Return (X, Y) of the center of cell containing provided text 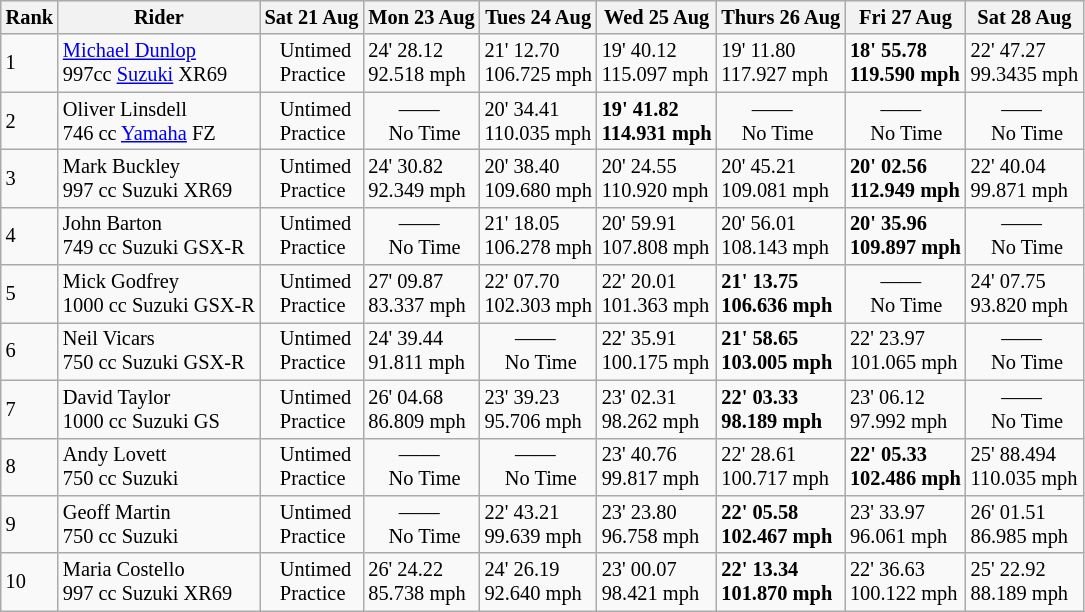
5 (30, 294)
6 (30, 351)
22' 13.34 101.870 mph (780, 582)
22' 43.21 99.639 mph (538, 524)
19' 11.80 117.927 mph (780, 63)
20' 45.21 109.081 mph (780, 178)
7 (30, 409)
Fri 27 Aug (906, 17)
Rider (159, 17)
20' 35.96 109.897 mph (906, 236)
Geoff Martin 750 cc Suzuki (159, 524)
20' 56.01 108.143 mph (780, 236)
John Barton 749 cc Suzuki GSX-R (159, 236)
22' 35.91 100.175 mph (657, 351)
22' 05.58 102.467 mph (780, 524)
Oliver Linsdell 746 cc Yamaha FZ (159, 121)
Michael Dunlop 997cc Suzuki XR69 (159, 63)
Wed 25 Aug (657, 17)
23' 00.07 98.421 mph (657, 582)
22' 03.33 98.189 mph (780, 409)
26' 01.51 86.985 mph (1024, 524)
Maria Costello 997 cc Suzuki XR69 (159, 582)
20' 34.41 110.035 mph (538, 121)
22' 47.27 99.3435 mph (1024, 63)
20' 38.40 109.680 mph (538, 178)
Thurs 26 Aug (780, 17)
22' 28.61 100.717 mph (780, 467)
Sat 28 Aug (1024, 17)
21' 58.65 103.005 mph (780, 351)
Sat 21 Aug (312, 17)
1 (30, 63)
24' 30.82 92.349 mph (421, 178)
22' 20.01 101.363 mph (657, 294)
2 (30, 121)
24' 39.44 91.811 mph (421, 351)
22' 40.04 99.871 mph (1024, 178)
9 (30, 524)
3 (30, 178)
25' 22.92 88.189 mph (1024, 582)
Mark Buckley 997 cc Suzuki XR69 (159, 178)
Neil Vicars 750 cc Suzuki GSX-R (159, 351)
19' 41.82 114.931 mph (657, 121)
24' 26.19 92.640 mph (538, 582)
8 (30, 467)
23' 06.12 97.992 mph (906, 409)
23' 33.97 96.061 mph (906, 524)
25' 88.494 110.035 mph (1024, 467)
20' 02.56 112.949 mph (906, 178)
20' 59.91 107.808 mph (657, 236)
22' 36.63 100.122 mph (906, 582)
27' 09.87 83.337 mph (421, 294)
David Taylor 1000 cc Suzuki GS (159, 409)
21' 18.05 106.278 mph (538, 236)
Rank (30, 17)
10 (30, 582)
Mick Godfrey 1000 cc Suzuki GSX-R (159, 294)
18' 55.78 119.590 mph (906, 63)
26' 04.68 86.809 mph (421, 409)
Tues 24 Aug (538, 17)
22' 07.70 102.303 mph (538, 294)
4 (30, 236)
23' 39.23 95.706 mph (538, 409)
19' 40.12 115.097 mph (657, 63)
26' 24.22 85.738 mph (421, 582)
Mon 23 Aug (421, 17)
24' 28.12 92.518 mph (421, 63)
23' 40.76 99.817 mph (657, 467)
23' 02.31 98.262 mph (657, 409)
23' 23.80 96.758 mph (657, 524)
22' 05.33 102.486 mph (906, 467)
21' 13.75 106.636 mph (780, 294)
Andy Lovett 750 cc Suzuki (159, 467)
21' 12.70 106.725 mph (538, 63)
20' 24.55 110.920 mph (657, 178)
22' 23.97 101.065 mph (906, 351)
24' 07.75 93.820 mph (1024, 294)
